Extract the (x, y) coordinate from the center of the cell holding the provided text.  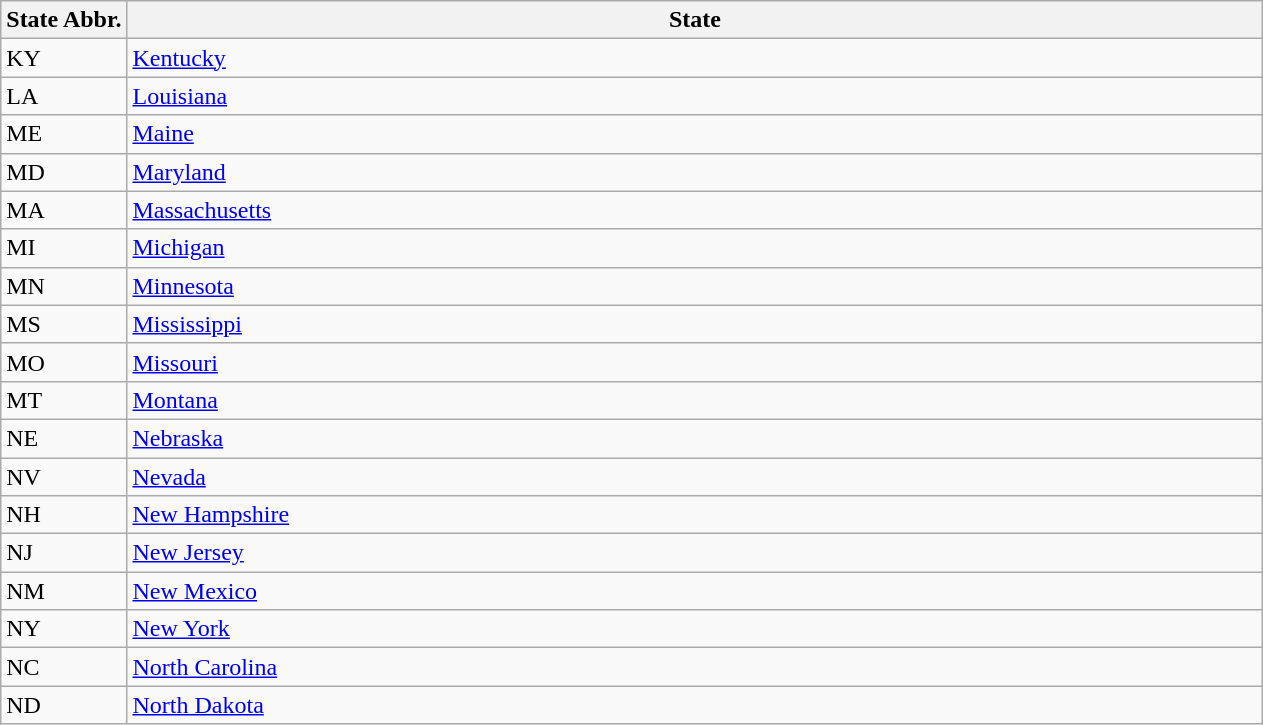
Nebraska (695, 438)
North Dakota (695, 705)
Kentucky (695, 58)
Louisiana (695, 96)
Missouri (695, 362)
MO (64, 362)
ME (64, 134)
MD (64, 172)
NE (64, 438)
NH (64, 515)
MS (64, 324)
MI (64, 248)
Montana (695, 400)
NM (64, 591)
NJ (64, 553)
New Jersey (695, 553)
ND (64, 705)
Michigan (695, 248)
New Mexico (695, 591)
MN (64, 286)
Nevada (695, 477)
Minnesota (695, 286)
NV (64, 477)
New Hampshire (695, 515)
Maine (695, 134)
LA (64, 96)
State (695, 20)
New York (695, 629)
Maryland (695, 172)
NC (64, 667)
State Abbr. (64, 20)
Mississippi (695, 324)
North Carolina (695, 667)
KY (64, 58)
MA (64, 210)
Massachusetts (695, 210)
NY (64, 629)
MT (64, 400)
